Output the (X, Y) coordinate of the center of the cell containing the given text.  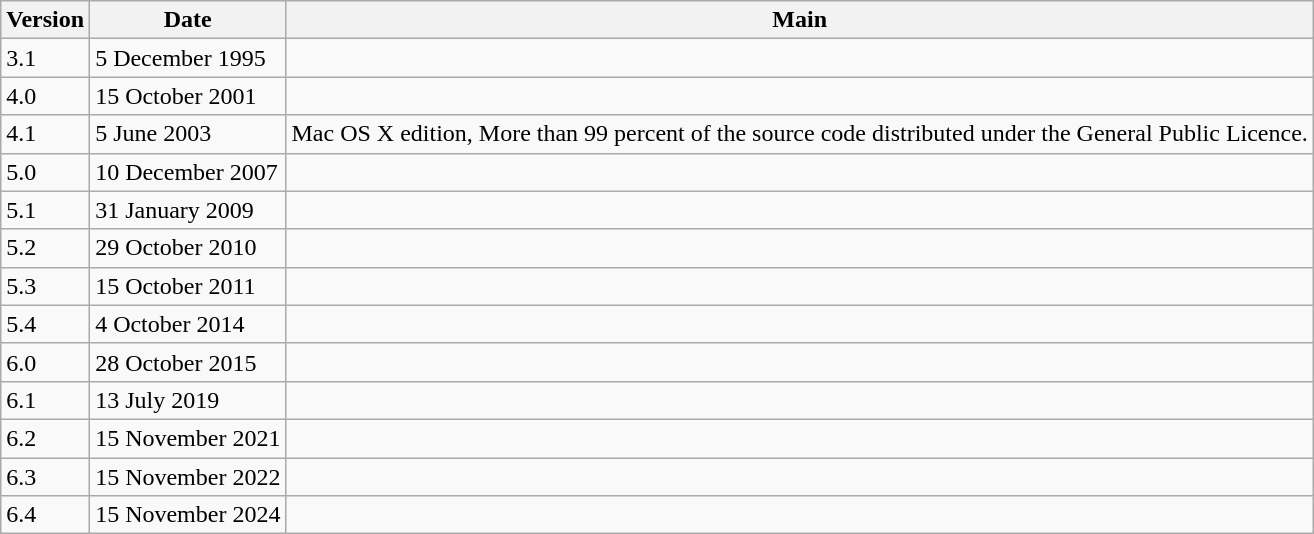
15 November 2021 (188, 438)
6.2 (46, 438)
3.1 (46, 58)
4 October 2014 (188, 324)
5.2 (46, 248)
31 January 2009 (188, 210)
15 October 2011 (188, 286)
5.1 (46, 210)
Date (188, 20)
5.4 (46, 324)
10 December 2007 (188, 172)
28 October 2015 (188, 362)
13 July 2019 (188, 400)
15 November 2022 (188, 477)
4.0 (46, 96)
6.4 (46, 515)
4.1 (46, 134)
5 June 2003 (188, 134)
6.3 (46, 477)
6.0 (46, 362)
6.1 (46, 400)
5.0 (46, 172)
5 December 1995 (188, 58)
Version (46, 20)
5.3 (46, 286)
Mac OS X edition, More than 99 percent of the source code distributed under the General Public Licence. (800, 134)
15 November 2024 (188, 515)
Main (800, 20)
15 October 2001 (188, 96)
29 October 2010 (188, 248)
